Locate the cell with the specified text and output its [x, y] center coordinate. 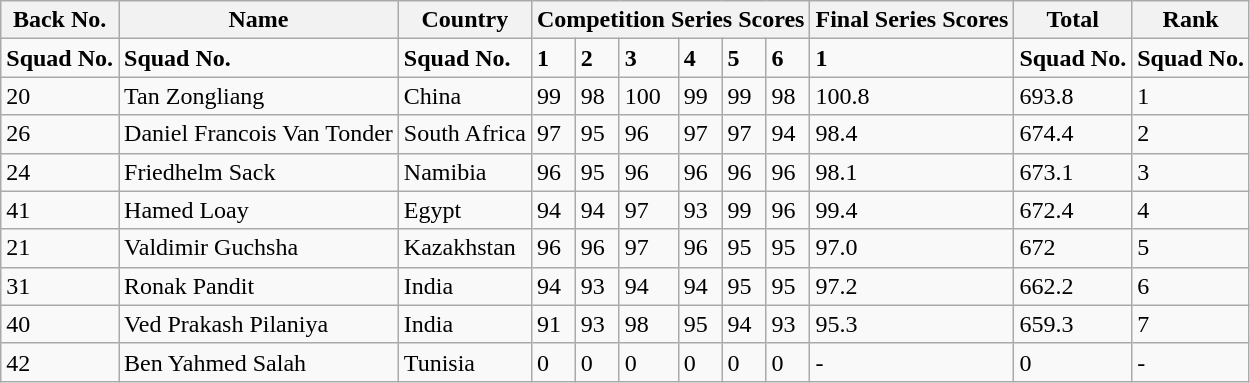
91 [553, 324]
98.4 [912, 134]
Egypt [464, 210]
Daniel Francois Van Tonder [259, 134]
41 [60, 210]
Hamed Loay [259, 210]
Ben Yahmed Salah [259, 362]
659.3 [1073, 324]
662.2 [1073, 286]
672.4 [1073, 210]
97.2 [912, 286]
Total [1073, 20]
693.8 [1073, 96]
95.3 [912, 324]
Kazakhstan [464, 248]
7 [1191, 324]
26 [60, 134]
99.4 [912, 210]
100 [648, 96]
China [464, 96]
42 [60, 362]
Name [259, 20]
Final Series Scores [912, 20]
South Africa [464, 134]
100.8 [912, 96]
Namibia [464, 172]
Friedhelm Sack [259, 172]
20 [60, 96]
Competition Series Scores [670, 20]
Country [464, 20]
97.0 [912, 248]
24 [60, 172]
Tunisia [464, 362]
Ved Prakash Pilaniya [259, 324]
Rank [1191, 20]
Valdimir Guchsha [259, 248]
673.1 [1073, 172]
674.4 [1073, 134]
31 [60, 286]
98.1 [912, 172]
672 [1073, 248]
21 [60, 248]
Back No. [60, 20]
40 [60, 324]
Tan Zongliang [259, 96]
Ronak Pandit [259, 286]
